Capture the cell that displays the provided text and extract its [x, y] central coordinate. 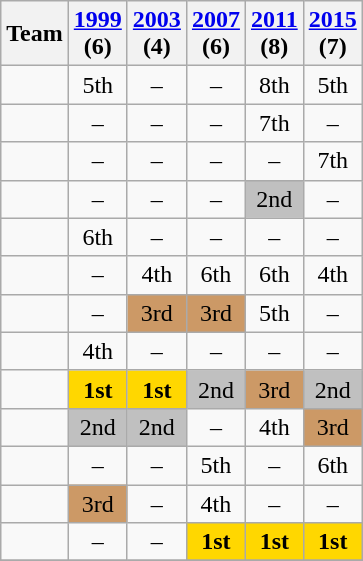
Team [35, 34]
2015(7) [332, 34]
2007(6) [216, 34]
8th [274, 85]
2011(8) [274, 34]
2003(4) [156, 34]
1999(6) [98, 34]
